For the text-containing cell, return its midpoint in [x, y] coordinate format. 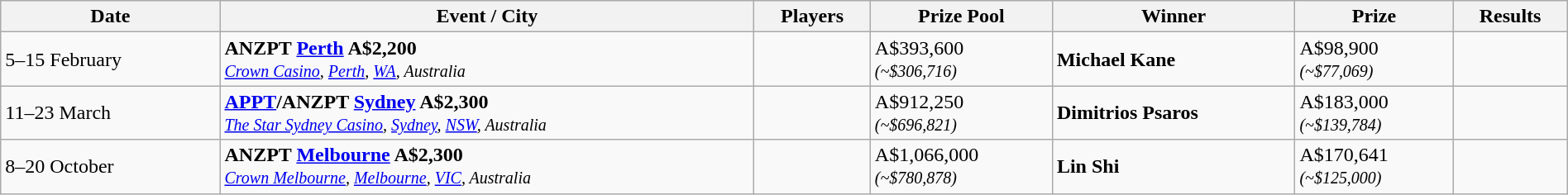
ANZPT Melbourne A$2,300Crown Melbourne, Melbourne, VIC, Australia [487, 167]
Players [812, 17]
Event / City [487, 17]
APPT/ANZPT Sydney A$2,300The Star Sydney Casino, Sydney, NSW, Australia [487, 112]
5–15 February [111, 59]
Prize Pool [961, 17]
11–23 March [111, 112]
A$912,250(~$696,821) [961, 112]
A$170,641(~$125,000) [1374, 167]
Winner [1174, 17]
Lin Shi [1174, 167]
Michael Kane [1174, 59]
ANZPT Perth A$2,200Crown Casino, Perth, WA, Australia [487, 59]
Results [1510, 17]
8–20 October [111, 167]
A$183,000(~$139,784) [1374, 112]
A$393,600(~$306,716) [961, 59]
Dimitrios Psaros [1174, 112]
A$1,066,000(~$780,878) [961, 167]
A$98,900(~$77,069) [1374, 59]
Date [111, 17]
Prize [1374, 17]
